From the cell containing the given text, extract its center point as (x, y) coordinate. 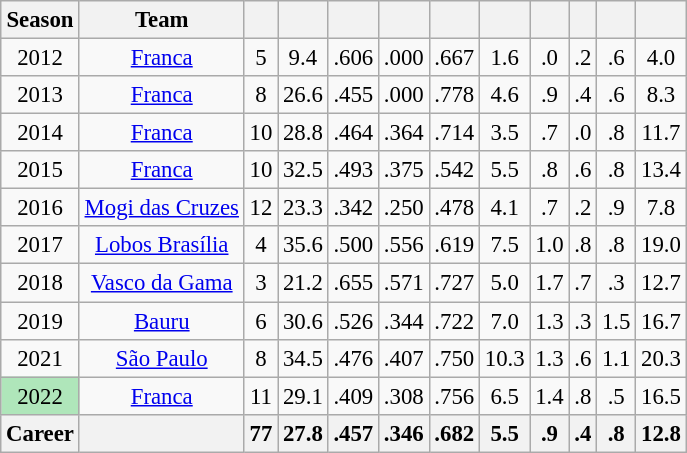
Vasco da Gama (162, 283)
26.6 (303, 95)
.542 (454, 170)
12 (260, 208)
1.7 (550, 283)
.619 (454, 245)
1.4 (550, 396)
.250 (404, 208)
2013 (40, 95)
35.6 (303, 245)
.667 (454, 58)
.714 (454, 133)
.606 (353, 58)
.308 (404, 396)
30.6 (303, 321)
.750 (454, 358)
3.5 (504, 133)
.478 (454, 208)
13.4 (661, 170)
Lobos Brasília (162, 245)
16.7 (661, 321)
.455 (353, 95)
1.0 (550, 245)
7.0 (504, 321)
16.5 (661, 396)
.778 (454, 95)
2014 (40, 133)
5.0 (504, 283)
10.3 (504, 358)
2016 (40, 208)
.571 (404, 283)
1.6 (504, 58)
.5 (616, 396)
.682 (454, 433)
19.0 (661, 245)
34.5 (303, 358)
4.6 (504, 95)
8.3 (661, 95)
2018 (40, 283)
.500 (353, 245)
.756 (454, 396)
4.1 (504, 208)
.556 (404, 245)
.457 (353, 433)
.526 (353, 321)
.722 (454, 321)
4 (260, 245)
.655 (353, 283)
5 (260, 58)
.346 (404, 433)
.375 (404, 170)
.342 (353, 208)
7.8 (661, 208)
1.1 (616, 358)
77 (260, 433)
2019 (40, 321)
.409 (353, 396)
2015 (40, 170)
.727 (454, 283)
6 (260, 321)
23.3 (303, 208)
3 (260, 283)
Mogi das Cruzes (162, 208)
Season (40, 20)
.407 (404, 358)
32.5 (303, 170)
11.7 (661, 133)
9.4 (303, 58)
Team (162, 20)
2022 (40, 396)
Bauru (162, 321)
.476 (353, 358)
1.5 (616, 321)
.344 (404, 321)
2012 (40, 58)
São Paulo (162, 358)
21.2 (303, 283)
20.3 (661, 358)
28.8 (303, 133)
Career (40, 433)
12.7 (661, 283)
.364 (404, 133)
7.5 (504, 245)
27.8 (303, 433)
2021 (40, 358)
.464 (353, 133)
2017 (40, 245)
12.8 (661, 433)
29.1 (303, 396)
11 (260, 396)
4.0 (661, 58)
6.5 (504, 396)
.493 (353, 170)
